Find where the given text appears and provide that cell's center as (X, Y) coordinate. 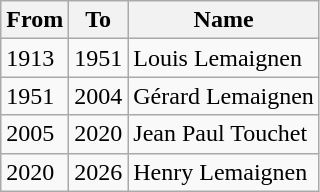
To (98, 20)
Louis Lemaignen (224, 58)
2026 (98, 172)
Jean Paul Touchet (224, 134)
Gérard Lemaignen (224, 96)
1913 (35, 58)
From (35, 20)
2004 (98, 96)
Name (224, 20)
Henry Lemaignen (224, 172)
2005 (35, 134)
